From the cell containing the given text, extract its center point as [X, Y] coordinate. 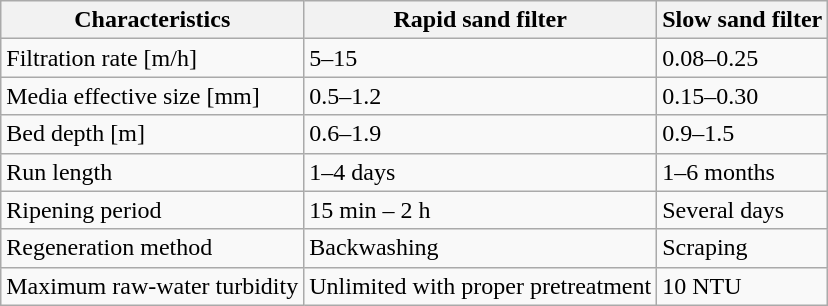
10 NTU [742, 286]
Ripening period [152, 210]
Bed depth [m] [152, 134]
Run length [152, 172]
Maximum raw-water turbidity [152, 286]
5–15 [480, 58]
1–6 months [742, 172]
Unlimited with proper pretreatment [480, 286]
Scraping [742, 248]
15 min – 2 h [480, 210]
Rapid sand filter [480, 20]
0.5–1.2 [480, 96]
Several days [742, 210]
1–4 days [480, 172]
Backwashing [480, 248]
Filtration rate [m/h] [152, 58]
0.9–1.5 [742, 134]
0.15–0.30 [742, 96]
Regeneration method [152, 248]
Media effective size [mm] [152, 96]
Slow sand filter [742, 20]
Characteristics [152, 20]
0.6–1.9 [480, 134]
0.08–0.25 [742, 58]
